Capture the cell that displays the provided text and extract its [X, Y] central coordinate. 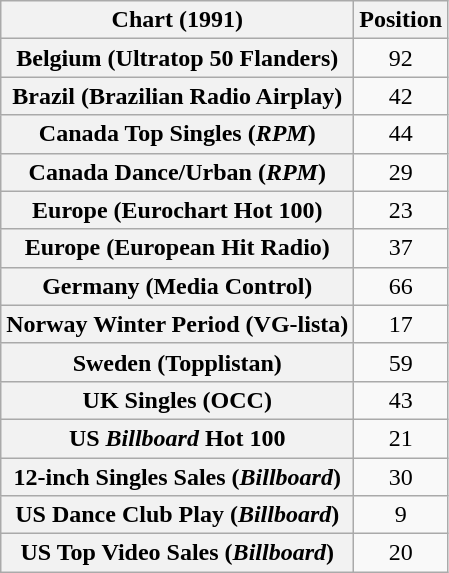
9 [401, 515]
42 [401, 96]
Germany (Media Control) [178, 286]
43 [401, 400]
Brazil (Brazilian Radio Airplay) [178, 96]
Canada Dance/Urban (RPM) [178, 172]
Belgium (Ultratop 50 Flanders) [178, 58]
44 [401, 134]
Europe (Eurochart Hot 100) [178, 210]
UK Singles (OCC) [178, 400]
23 [401, 210]
US Billboard Hot 100 [178, 438]
Canada Top Singles (RPM) [178, 134]
12-inch Singles Sales (Billboard) [178, 477]
37 [401, 248]
30 [401, 477]
Norway Winter Period (VG-lista) [178, 324]
92 [401, 58]
US Top Video Sales (Billboard) [178, 553]
Europe (European Hit Radio) [178, 248]
Position [401, 20]
59 [401, 362]
20 [401, 553]
17 [401, 324]
US Dance Club Play (Billboard) [178, 515]
21 [401, 438]
29 [401, 172]
66 [401, 286]
Sweden (Topplistan) [178, 362]
Chart (1991) [178, 20]
